Capture the cell that displays the provided text and extract its (X, Y) central coordinate. 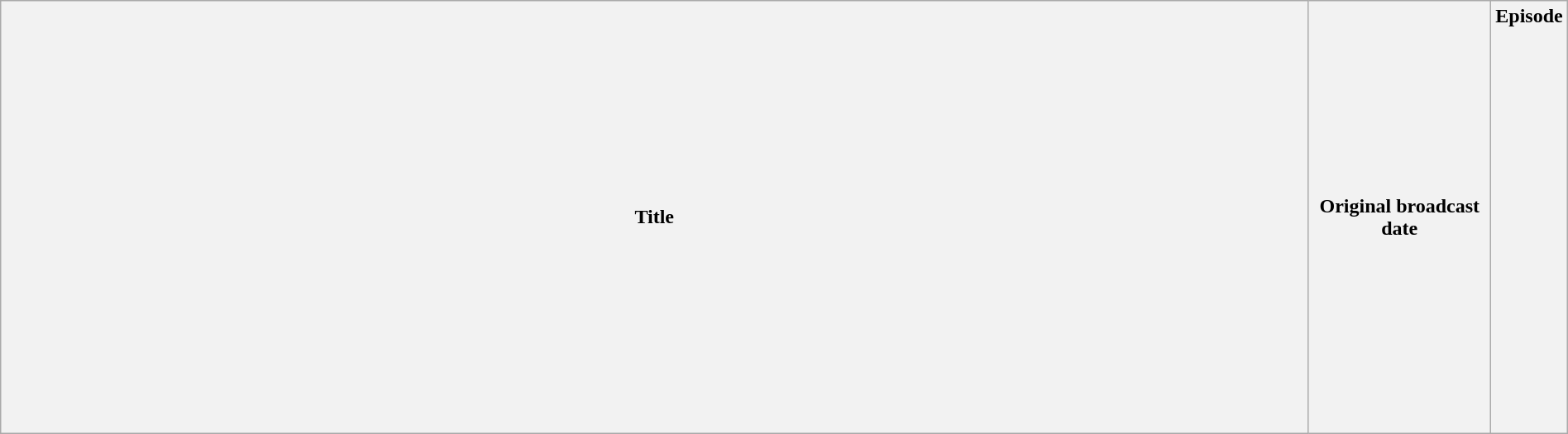
Title (655, 217)
Original broadcast date (1399, 217)
Episode (1529, 217)
